Detect which cell encompasses the target text, then output its (x, y) center coordinate. 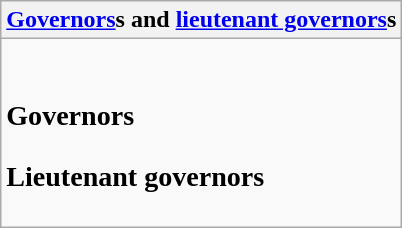
Governorss and lieutenant governorss (202, 20)
GovernorsLieutenant governors (202, 133)
